Provide the (X, Y) coordinate of the cell's center where the given text is located.  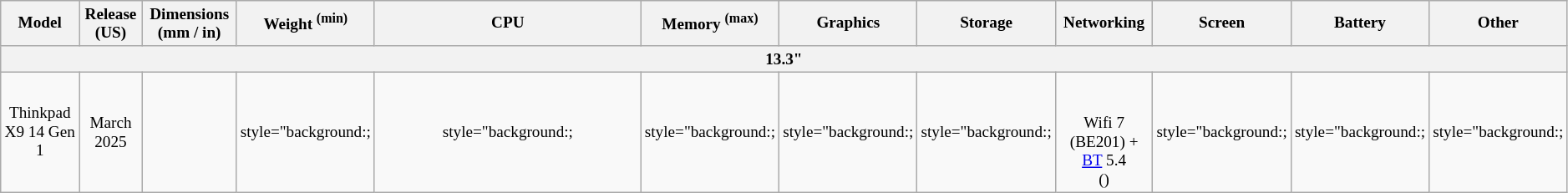
Dimensions (mm / in) (189, 23)
Model (40, 23)
Networking (1104, 23)
Battery (1360, 23)
Memory (max) (710, 23)
Graphics (849, 23)
Release (US) (111, 23)
Weight (min) (306, 23)
13.3" (784, 59)
CPU (508, 23)
Screen (1221, 23)
Wifi 7 (BE201) + BT 5.4 () (1104, 132)
Thinkpad X9 14 Gen 1 (40, 132)
Other (1499, 23)
Storage (986, 23)
March 2025 (111, 132)
